Output the (X, Y) coordinate of the center of the cell containing the given text.  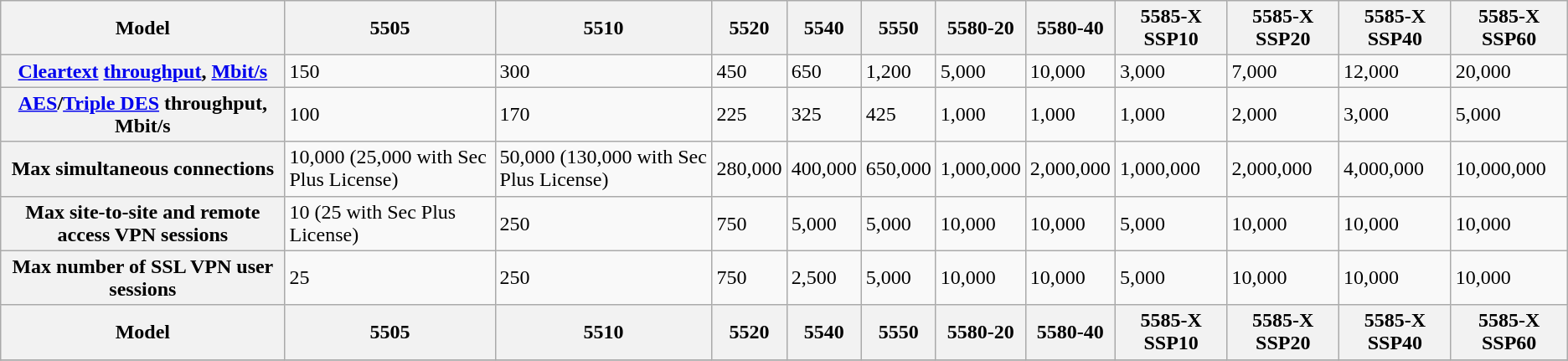
10 (25 with Sec Plus License) (390, 223)
AES/Triple DES throughput, Mbit/s (142, 114)
325 (824, 114)
2,500 (824, 278)
4,000,000 (1395, 169)
12,000 (1395, 71)
20,000 (1509, 71)
300 (603, 71)
150 (390, 71)
650 (824, 71)
Max site-to-site and remote access VPN sessions (142, 223)
400,000 (824, 169)
225 (749, 114)
10,000,000 (1509, 169)
1,200 (898, 71)
Max number of SSL VPN user sessions (142, 278)
7,000 (1283, 71)
100 (390, 114)
280,000 (749, 169)
50,000 (130,000 with Sec Plus License) (603, 169)
Cleartext throughput, Mbit/s (142, 71)
2,000 (1283, 114)
25 (390, 278)
425 (898, 114)
170 (603, 114)
10,000 (25,000 with Sec Plus License) (390, 169)
450 (749, 71)
Max simultaneous connections (142, 169)
650,000 (898, 169)
